For the text-containing cell, return its midpoint in (x, y) coordinate format. 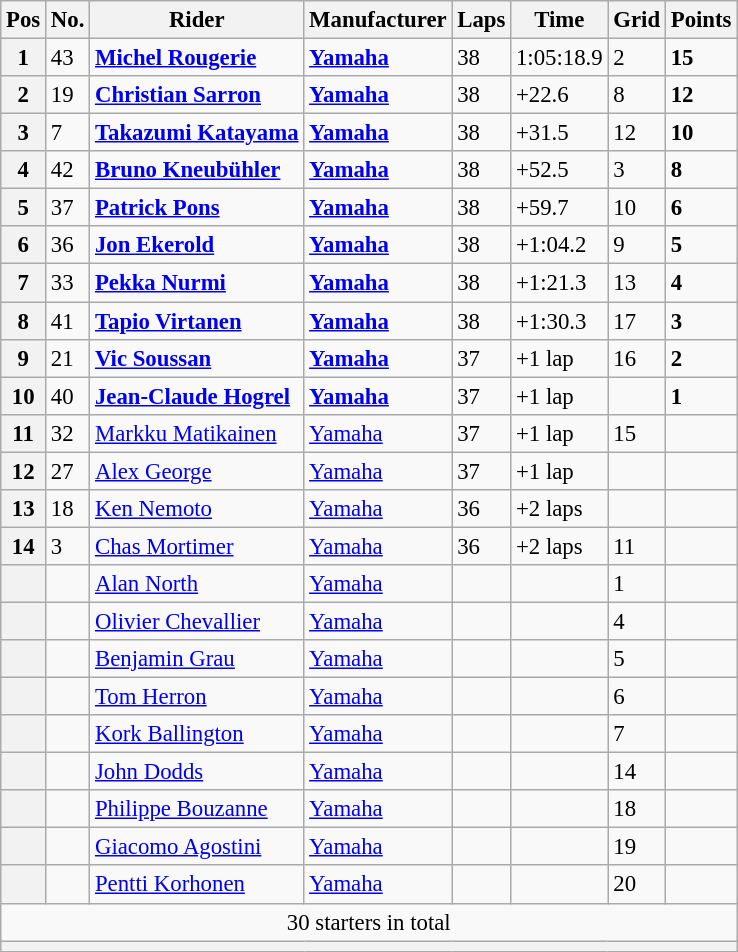
33 (68, 283)
Tom Herron (197, 697)
Points (700, 20)
43 (68, 58)
Jon Ekerold (197, 245)
16 (636, 358)
Rider (197, 20)
Laps (482, 20)
40 (68, 396)
41 (68, 321)
Alex George (197, 471)
+1:04.2 (560, 245)
Alan North (197, 584)
Christian Sarron (197, 95)
1:05:18.9 (560, 58)
Markku Matikainen (197, 433)
Pentti Korhonen (197, 885)
Jean-Claude Hogrel (197, 396)
+1:21.3 (560, 283)
Ken Nemoto (197, 509)
+59.7 (560, 208)
Patrick Pons (197, 208)
Vic Soussan (197, 358)
17 (636, 321)
Benjamin Grau (197, 659)
27 (68, 471)
42 (68, 170)
John Dodds (197, 772)
Philippe Bouzanne (197, 809)
No. (68, 20)
Pekka Nurmi (197, 283)
32 (68, 433)
Manufacturer (378, 20)
Bruno Kneubühler (197, 170)
Giacomo Agostini (197, 847)
Pos (24, 20)
Olivier Chevallier (197, 621)
Takazumi Katayama (197, 133)
Grid (636, 20)
Time (560, 20)
Kork Ballington (197, 734)
+22.6 (560, 95)
21 (68, 358)
Chas Mortimer (197, 546)
30 starters in total (369, 922)
Tapio Virtanen (197, 321)
Michel Rougerie (197, 58)
20 (636, 885)
+1:30.3 (560, 321)
+31.5 (560, 133)
+52.5 (560, 170)
